Scan for the cell matching the given text and deliver its (X, Y) coordinate at center. 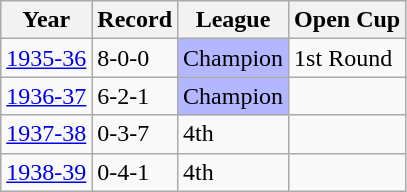
1938-39 (46, 172)
Year (46, 20)
1936-37 (46, 96)
6-2-1 (135, 96)
1st Round (348, 58)
Open Cup (348, 20)
8-0-0 (135, 58)
1935-36 (46, 58)
Record (135, 20)
League (234, 20)
0-3-7 (135, 134)
0-4-1 (135, 172)
1937-38 (46, 134)
